Return the [X, Y] coordinate for the center point of the cell that contains the specified text.  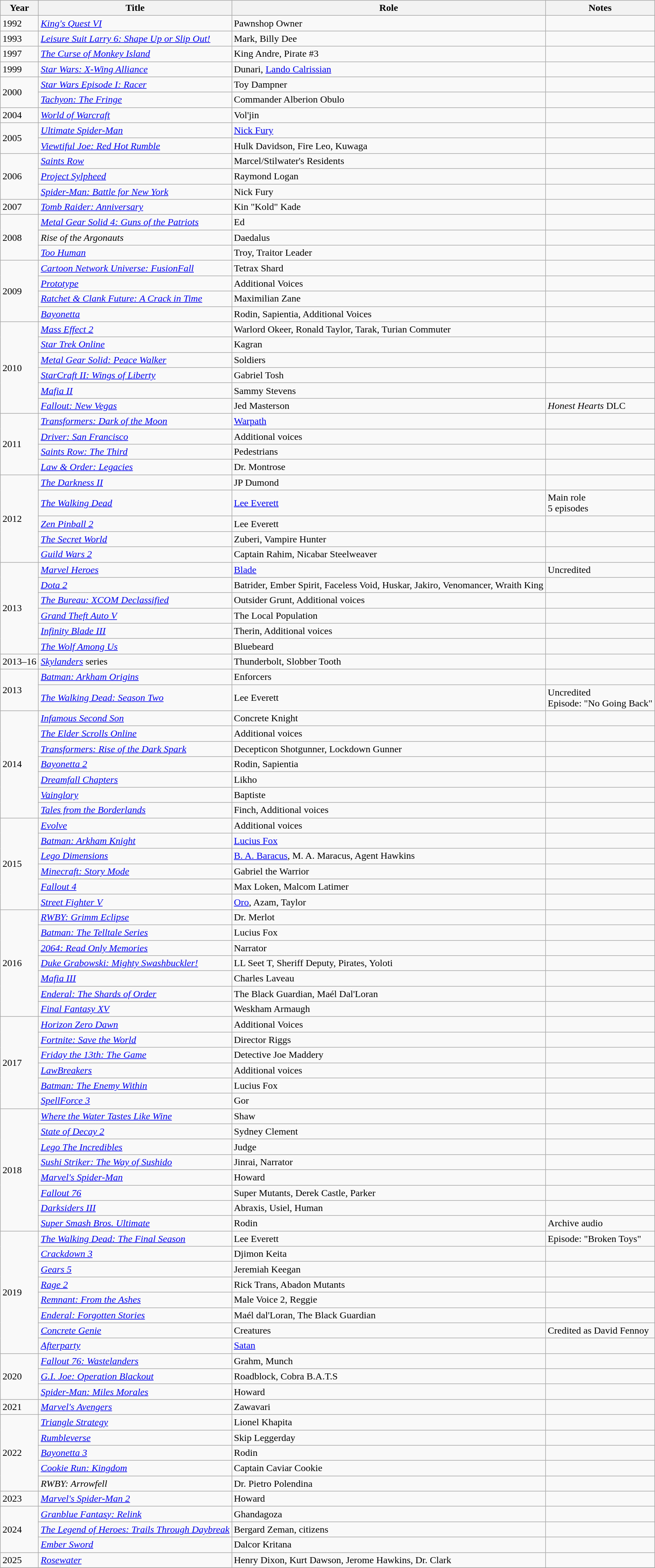
G.I. Joe: Operation Blackout [135, 1376]
RWBY: Grimm Eclipse [135, 917]
Troy, Traitor Leader [388, 253]
Skylanders series [135, 661]
Viewtiful Joe: Red Hot Rumble [135, 146]
Granblue Fantasy: Relink [135, 1514]
Mafia II [135, 390]
Gears 5 [135, 1269]
Triangle Strategy [135, 1422]
Saints Row: The Third [135, 452]
Dr. Pietro Polendina [388, 1484]
Mass Effect 2 [135, 329]
King's Quest VI [135, 23]
Remnant: From the Ashes [135, 1300]
2020 [19, 1376]
2015 [19, 864]
Warpath [388, 421]
Sushi Striker: The Way of Sushido [135, 1162]
The Darkness II [135, 482]
Main role 5 episodes [600, 503]
Dr. Montrose [388, 467]
Cartoon Network Universe: FusionFall [135, 268]
Where the Water Tastes Like Wine [135, 1116]
2025 [19, 1560]
Djimon Keita [388, 1254]
Crackdown 3 [135, 1254]
Director Riggs [388, 1040]
Creatures [388, 1330]
Metal Gear Solid 4: Guns of the Patriots [135, 222]
1993 [19, 39]
2008 [19, 238]
Star Wars Episode I: Racer [135, 84]
Year [19, 8]
Thunderbolt, Slobber Tooth [388, 661]
Star Wars: X-Wing Alliance [135, 69]
The Elder Scrolls Online [135, 734]
Rodin, Sapientia, Additional Voices [388, 314]
Batrider, Ember Spirit, Faceless Void, Huskar, Jakiro, Venomancer, Wraith King [388, 585]
Charles Laveau [388, 979]
The Walking Dead [135, 503]
Satan [388, 1346]
Ghandagoza [388, 1514]
Infinity Blade III [135, 631]
Sydney Clement [388, 1131]
Raymond Logan [388, 176]
Marvel's Spider-Man [135, 1177]
Duke Grabowski: Mighty Swashbuckler! [135, 963]
Lego Dimensions [135, 856]
Honest Hearts DLC [600, 406]
2009 [19, 291]
The Curse of Monkey Island [135, 54]
Bergard Zeman, citizens [388, 1529]
Gabriel Tosh [388, 375]
LL Seet T, Sheriff Deputy, Pirates, Yoloti [388, 963]
LawBreakers [135, 1070]
Enforcers [388, 677]
Concrete Genie [135, 1330]
The Walking Dead: The Final Season [135, 1239]
Dota 2 [135, 585]
Title [135, 8]
Judge [388, 1147]
2004 [19, 115]
Zuberi, Vampire Hunter [388, 539]
Weskham Armaugh [388, 1009]
Metal Gear Solid: Peace Walker [135, 360]
Bluebeard [388, 646]
Episode: "Broken Toys" [600, 1239]
The Walking Dead: Season Two [135, 697]
Ed [388, 222]
Soldiers [388, 360]
World of Warcraft [135, 115]
Marvel Heroes [135, 570]
RWBY: Arrowfell [135, 1484]
Baptiste [388, 795]
Rosewater [135, 1560]
Zen Pinball 2 [135, 524]
Saints Row [135, 161]
Notes [600, 8]
Likho [388, 780]
Leisure Suit Larry 6: Shape Up or Slip Out! [135, 39]
Henry Dixon, Kurt Dawson, Jerome Hawkins, Dr. Clark [388, 1560]
Daedalus [388, 238]
Bayonetta 3 [135, 1453]
Blade [388, 570]
2016 [19, 963]
Star Trek Online [135, 345]
Infamous Second Son [135, 718]
Spider-Man: Miles Morales [135, 1391]
Kin "Kold" Kade [388, 207]
2018 [19, 1170]
Male Voice 2, Reggie [388, 1300]
2000 [19, 92]
Friday the 13th: The Game [135, 1055]
2064: Read Only Memories [135, 948]
Tales from the Borderlands [135, 810]
Batman: Arkham Knight [135, 841]
Finch, Additional voices [388, 810]
Dreamfall Chapters [135, 780]
Guild Wars 2 [135, 554]
Rumbleverse [135, 1437]
Sammy Stevens [388, 390]
SpellForce 3 [135, 1101]
Super Smash Bros. Ultimate [135, 1223]
Final Fantasy XV [135, 1009]
Marvel's Avengers [135, 1407]
2011 [19, 444]
2012 [19, 519]
Fallout 76 [135, 1193]
Credited as David Fennoy [600, 1330]
Jed Masterson [388, 406]
Warlord Okeer, Ronald Taylor, Tarak, Turian Commuter [388, 329]
Marcel/Stilwater's Residents [388, 161]
Commander Alberion Obulo [388, 100]
Darksiders III [135, 1208]
The Local Population [388, 616]
Ember Sword [135, 1545]
Gabriel the Warrior [388, 871]
Pawnshop Owner [388, 23]
Batman: Arkham Origins [135, 677]
JP Dumond [388, 482]
Street Fighter V [135, 902]
Driver: San Francisco [135, 436]
Bayonetta [135, 314]
The Black Guardian, Maél Dal'Loran [388, 994]
Archive audio [600, 1223]
Pedestrians [388, 452]
Narrator [388, 948]
Too Human [135, 253]
Batman: The Telltale Series [135, 932]
Kagran [388, 345]
1997 [19, 54]
Transformers: Dark of the Moon [135, 421]
Enderal: The Shards of Order [135, 994]
Mafia III [135, 979]
2006 [19, 176]
The Bureau: XCOM Declassified [135, 600]
Jinrai, Narrator [388, 1162]
Afterparty [135, 1346]
Decepticon Shotgunner, Lockdown Gunner [388, 749]
Tetrax Shard [388, 268]
2010 [19, 367]
Gor [388, 1101]
Captain Rahim, Nicabar Steelweaver [388, 554]
Max Loken, Malcom Latimer [388, 887]
2022 [19, 1453]
Rage 2 [135, 1285]
2007 [19, 207]
Abraxis, Usiel, Human [388, 1208]
Vol'jin [388, 115]
Role [388, 8]
2014 [19, 764]
Grahm, Munch [388, 1361]
2023 [19, 1499]
Minecraft: Story Mode [135, 871]
1999 [19, 69]
Maximilian Zane [388, 299]
The Legend of Heroes: Trails Through Daybreak [135, 1529]
Cookie Run: Kingdom [135, 1468]
Zawavari [388, 1407]
Dunari, Lando Calrissian [388, 69]
Vainglory [135, 795]
2019 [19, 1292]
Rodin, Sapientia [388, 764]
Evolve [135, 825]
1992 [19, 23]
Toy Dampner [388, 84]
B. A. Baracus, M. A. Maracus, Agent Hawkins [388, 856]
2013–16 [19, 661]
Grand Theft Auto V [135, 616]
Transformers: Rise of the Dark Spark [135, 749]
Shaw [388, 1116]
Skip Leggerday [388, 1437]
Tachyon: The Fringe [135, 100]
2024 [19, 1529]
King Andre, Pirate #3 [388, 54]
Jeremiah Keegan [388, 1269]
Rise of the Argonauts [135, 238]
Super Mutants, Derek Castle, Parker [388, 1193]
Lego The Incredibles [135, 1147]
Fortnite: Save the World [135, 1040]
Concrete Knight [388, 718]
Fallout 76: Wastelanders [135, 1361]
Uncredited [600, 570]
Dalcor Kritana [388, 1545]
Fallout: New Vegas [135, 406]
The Wolf Among Us [135, 646]
Batman: The Enemy Within [135, 1086]
Tomb Raider: Anniversary [135, 207]
Mark, Billy Dee [388, 39]
Oro, Azam, Taylor [388, 902]
Hulk Davidson, Fire Leo, Kuwaga [388, 146]
Lionel Khapita [388, 1422]
UncreditedEpisode: "No Going Back" [600, 697]
Maél dal'Loran, The Black Guardian [388, 1315]
2005 [19, 138]
State of Decay 2 [135, 1131]
2017 [19, 1063]
Enderal: Forgotten Stories [135, 1315]
2021 [19, 1407]
Law & Order: Legacies [135, 467]
Therin, Additional voices [388, 631]
Ratchet & Clank Future: A Crack in Time [135, 299]
Prototype [135, 283]
Spider-Man: Battle for New York [135, 192]
Horizon Zero Dawn [135, 1024]
Captain Caviar Cookie [388, 1468]
Detective Joe Maddery [388, 1055]
The Secret World [135, 539]
Ultimate Spider-Man [135, 130]
Dr. Merlot [388, 917]
Marvel's Spider-Man 2 [135, 1499]
Fallout 4 [135, 887]
StarCraft II: Wings of Liberty [135, 375]
Bayonetta 2 [135, 764]
Roadblock, Cobra B.A.T.S [388, 1376]
Outsider Grunt, Additional voices [388, 600]
Project Sylpheed [135, 176]
Rick Trans, Abadon Mutants [388, 1285]
